Determine the [x, y] coordinate at the center of the cell enclosing the given text.  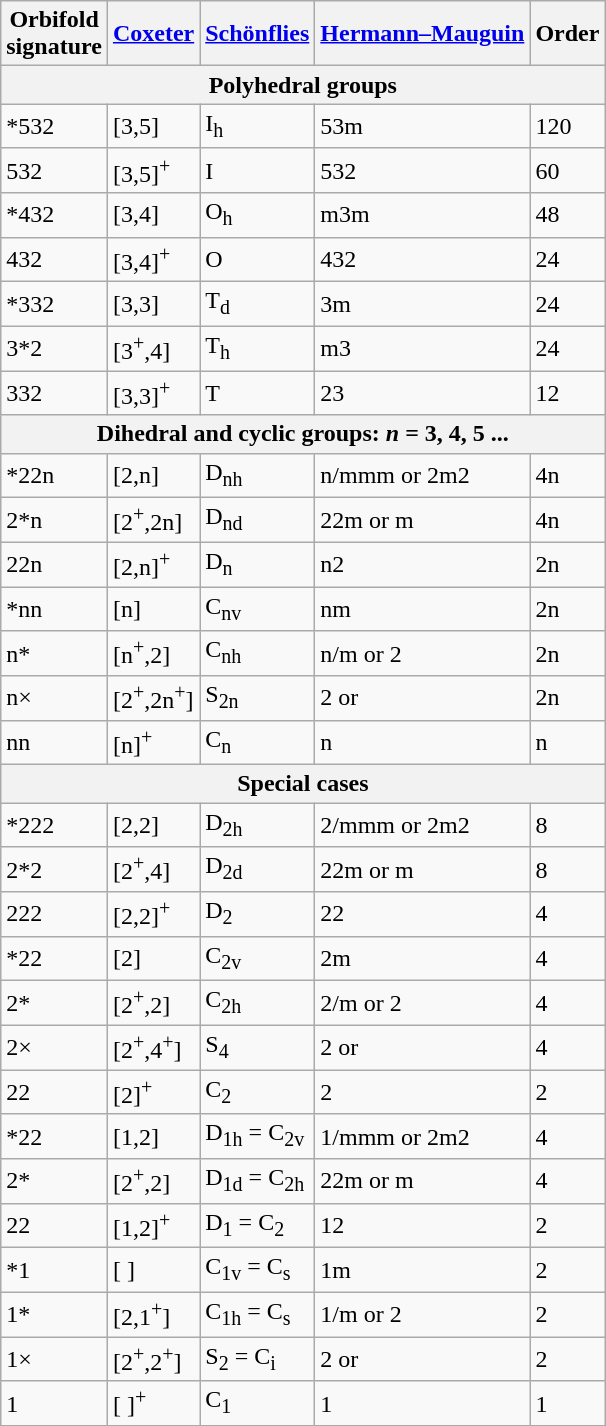
m3 [422, 348]
[2,2] [153, 825]
[2+,2+] [153, 1360]
Ih [258, 126]
[1,2] [153, 1136]
Oh [258, 215]
C1v = Cs [258, 1270]
Coxeter [153, 34]
1× [54, 1360]
nm [422, 609]
[2] [153, 958]
*532 [54, 126]
Dn [258, 564]
[2+,2n] [153, 520]
Td [258, 304]
Hermann–Mauguin [422, 34]
[3,3] [153, 304]
C2 [258, 1092]
[2,n]+ [153, 564]
S4 [258, 1048]
[2+,4+] [153, 1048]
[2+,4] [153, 870]
C1 [258, 1404]
[2,2]+ [153, 914]
1/m or 2 [422, 1314]
1* [54, 1314]
[n] [153, 609]
1m [422, 1270]
2/mmm or 2m2 [422, 825]
[3+,4] [153, 348]
C1h = Cs [258, 1314]
[n]+ [153, 742]
O [258, 260]
48 [568, 215]
Cn [258, 742]
2× [54, 1048]
22n [54, 564]
D1h = C2v [258, 1136]
n* [54, 654]
*432 [54, 215]
n× [54, 698]
I [258, 170]
n/m or 2 [422, 654]
3m [422, 304]
D2 [258, 914]
222 [54, 914]
m3m [422, 215]
[n+,2] [153, 654]
Th [258, 348]
*1 [54, 1270]
S2 = Ci [258, 1360]
[2,n] [153, 475]
[2,1+] [153, 1314]
[ ] [153, 1270]
[3,3]+ [153, 394]
D2h [258, 825]
[3,4] [153, 215]
D2d [258, 870]
*nn [54, 609]
23 [422, 394]
Cnh [258, 654]
2*n [54, 520]
2/m or 2 [422, 1004]
Order [568, 34]
Special cases [303, 784]
Schönflies [258, 34]
Dnh [258, 475]
[3,4]+ [153, 260]
C2v [258, 958]
n2 [422, 564]
Dihedral and cyclic groups: n = 3, 4, 5 ... [303, 434]
*22n [54, 475]
C2h [258, 1004]
Orbifold signature [54, 34]
T [258, 394]
S2n [258, 698]
53m [422, 126]
*332 [54, 304]
nn [54, 742]
n/mmm or 2m2 [422, 475]
Cnv [258, 609]
60 [568, 170]
[3,5] [153, 126]
D1 = C2 [258, 1226]
2*2 [54, 870]
[ ]+ [153, 1404]
2m [422, 958]
D1d = C2h [258, 1182]
[3,5]+ [153, 170]
[2+,2n+] [153, 698]
[1,2]+ [153, 1226]
Polyhedral groups [303, 85]
120 [568, 126]
[2]+ [153, 1092]
1/mmm or 2m2 [422, 1136]
*222 [54, 825]
Dnd [258, 520]
3*2 [54, 348]
332 [54, 394]
